Return (X, Y) of the center of cell containing provided text 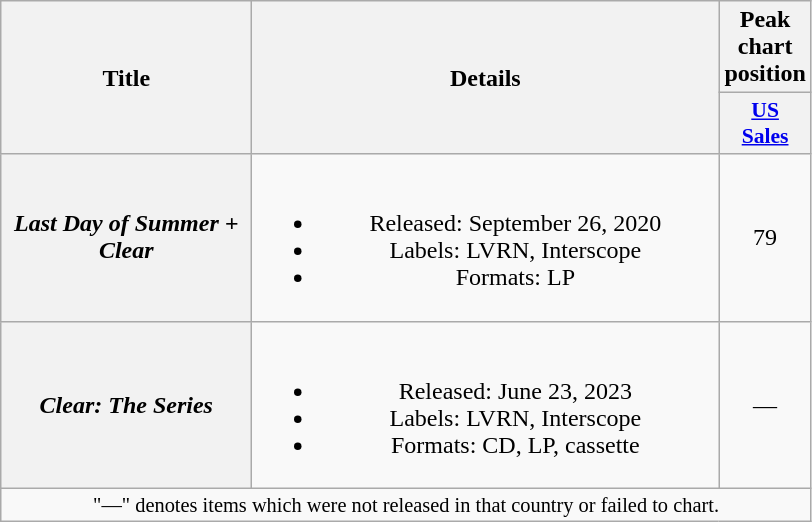
"—" denotes items which were not released in that country or failed to chart. (406, 505)
79 (765, 238)
Released: September 26, 2020Labels: LVRN, InterscopeFormats: LP (486, 238)
Clear: The Series (126, 404)
Details (486, 78)
Title (126, 78)
Last Day of Summer + Clear (126, 238)
Peak chart position (765, 47)
USSales (765, 124)
— (765, 404)
Released: June 23, 2023Labels: LVRN, InterscopeFormats: CD, LP, cassette (486, 404)
